Extract the (X, Y) coordinate from the center of the cell holding the provided text.  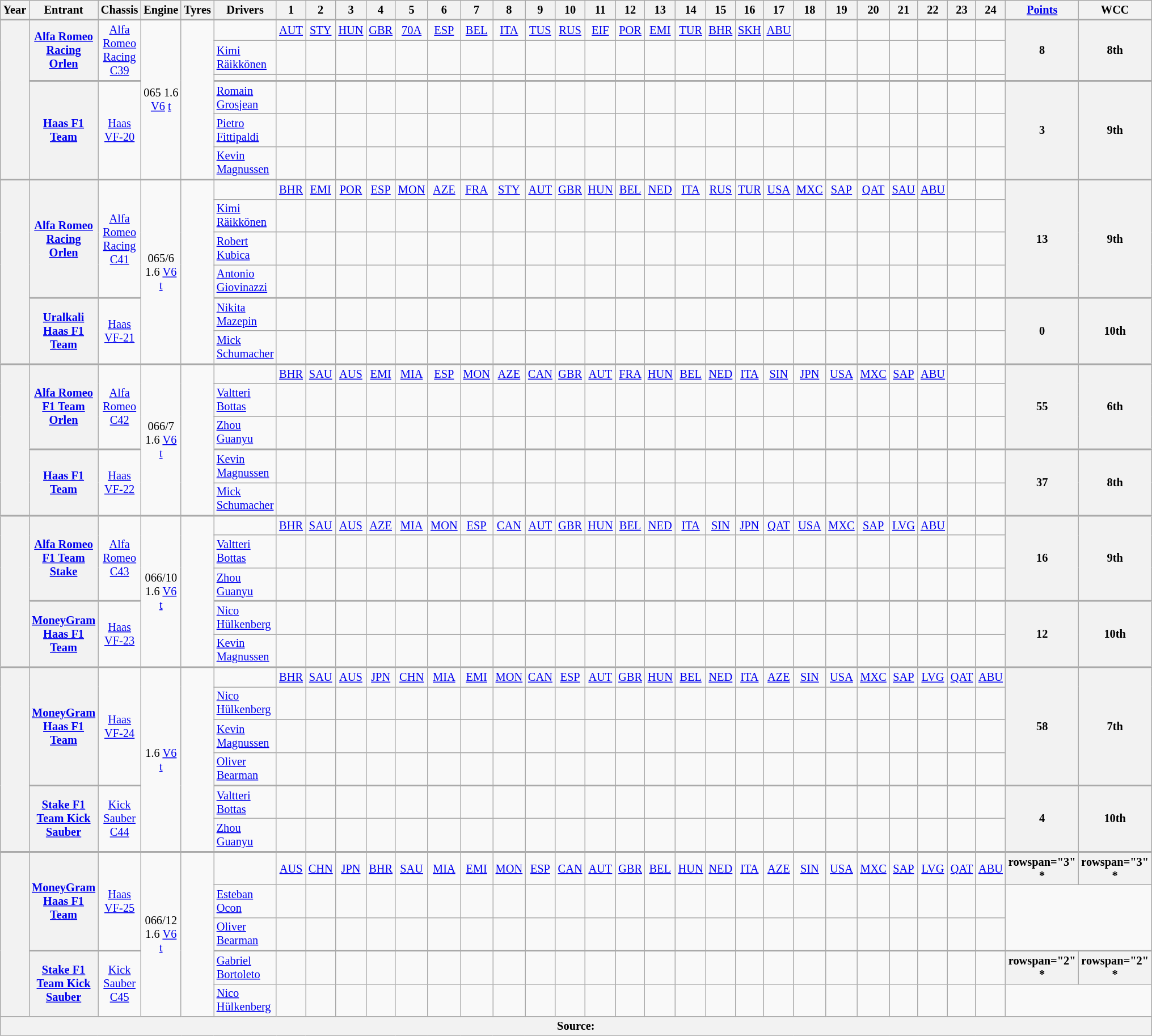
22 (932, 10)
19 (841, 10)
58 (1043, 726)
17 (779, 10)
1 (291, 10)
Alfa Romeo C43 (119, 558)
Nikita Mazepin (245, 314)
Alfa Romeo Racing C39 (119, 50)
Haas VF-20 (119, 130)
7th (1115, 726)
WCC (1115, 10)
Haas VF-24 (119, 726)
Uralkali Haas F1 Team (64, 330)
Year (15, 10)
11 (600, 10)
Alfa Romeo F1 Team Stake (64, 558)
EIF (600, 30)
Robert Kubica (245, 248)
Points (1043, 10)
066/12 1.6 V6 t (161, 934)
Esteban Ocon (245, 901)
21 (904, 10)
0 (1043, 330)
Kick Sauber C45 (119, 983)
55 (1043, 406)
Alfa Romeo C42 (119, 406)
066/10 1.6 V6 t (161, 591)
10 (571, 10)
SKH (749, 30)
6th (1115, 406)
23 (962, 10)
Alfa Romeo F1 Team Orlen (64, 406)
1.6 V6 t (161, 759)
Romain Grosjean (245, 97)
2 (321, 10)
065 1.6 V6 t (161, 100)
Tyres (197, 10)
37 (1043, 482)
Alfa Romeo Racing C41 (119, 238)
6 (444, 10)
20 (874, 10)
066/7 1.6 V6 t (161, 439)
Haas VF-25 (119, 901)
Haas VF-21 (119, 330)
Drivers (245, 10)
9 (540, 10)
065/6 1.6 V6 t (161, 271)
7 (476, 10)
Haas VF-23 (119, 634)
70A (412, 30)
Chassis (119, 10)
5 (412, 10)
15 (721, 10)
14 (691, 10)
Engine (161, 10)
Gabriel Bortoleto (245, 967)
Antonio Giovinazzi (245, 281)
18 (809, 10)
24 (990, 10)
Pietro Fittipaldi (245, 130)
Haas VF-22 (119, 482)
TUS (540, 30)
Source: (576, 1026)
Kick Sauber C44 (119, 818)
Entrant (64, 10)
